Return [x, y] of the center of cell containing provided text 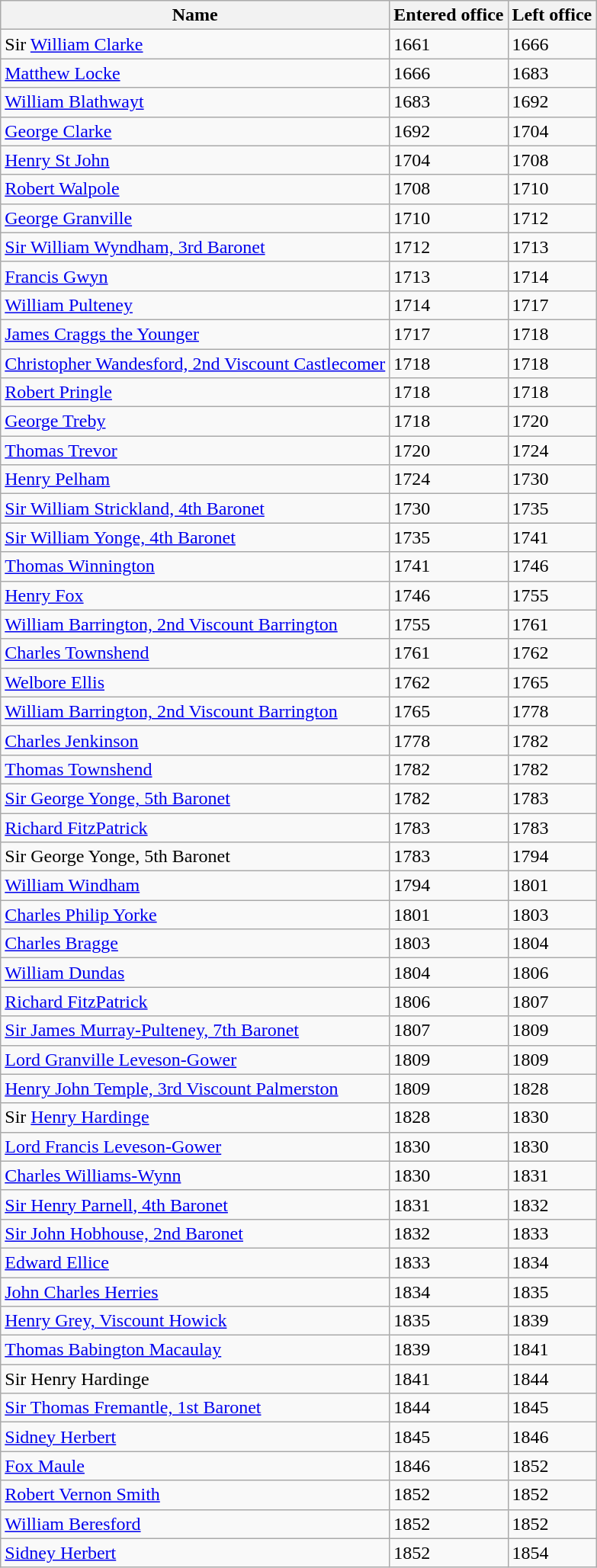
Henry St John [195, 160]
George Granville [195, 218]
Thomas Babington Macaulay [195, 1350]
Henry John Temple, 3rd Viscount Palmerston [195, 1089]
Sir William Yonge, 4th Baronet [195, 537]
Thomas Winnington [195, 566]
1854 [552, 1553]
Left office [552, 15]
Thomas Trevor [195, 451]
Francis Gwyn [195, 276]
George Clarke [195, 131]
Lord Granville Leveson-Gower [195, 1060]
William Windham [195, 886]
Name [195, 15]
Sir James Murray-Pulteney, 7th Baronet [195, 1031]
William Blathwayt [195, 102]
Entered office [448, 15]
Robert Walpole [195, 189]
Welbore Ellis [195, 682]
Sir William Clarke [195, 44]
Robert Vernon Smith [195, 1495]
William Beresford [195, 1524]
Henry Fox [195, 595]
Charles Philip Yorke [195, 915]
Henry Pelham [195, 479]
James Craggs the Younger [195, 334]
Edward Ellice [195, 1262]
William Pulteney [195, 305]
Robert Pringle [195, 393]
Charles Bragge [195, 944]
Charles Townshend [195, 653]
Sir John Hobhouse, 2nd Baronet [195, 1233]
Fox Maule [195, 1466]
1661 [448, 44]
Sir William Wyndham, 3rd Baronet [195, 247]
Charles Jenkinson [195, 740]
George Treby [195, 422]
Matthew Locke [195, 73]
William Dundas [195, 973]
John Charles Herries [195, 1292]
Charles Williams-Wynn [195, 1175]
Christopher Wandesford, 2nd Viscount Castlecomer [195, 364]
Lord Francis Leveson-Gower [195, 1146]
Thomas Townshend [195, 769]
Sir Thomas Fremantle, 1st Baronet [195, 1408]
Sir William Strickland, 4th Baronet [195, 508]
Sir Henry Parnell, 4th Baronet [195, 1204]
Henry Grey, Viscount Howick [195, 1321]
